Find where the given text appears and provide that cell's center as (X, Y) coordinate. 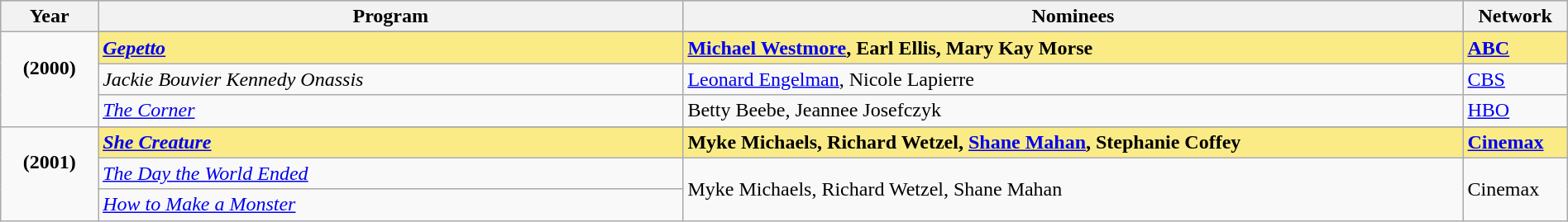
Network (1515, 17)
She Creature (390, 142)
Nominees (1073, 17)
Michael Westmore, Earl Ellis, Mary Kay Morse (1073, 48)
Myke Michaels, Richard Wetzel, Shane Mahan (1073, 189)
(2000) (50, 79)
Myke Michaels, Richard Wetzel, Shane Mahan, Stephanie Coffey (1073, 142)
CBS (1515, 79)
Program (390, 17)
Betty Beebe, Jeannee Josefczyk (1073, 111)
Year (50, 17)
The Day the World Ended (390, 173)
Jackie Bouvier Kennedy Onassis (390, 79)
How to Make a Monster (390, 205)
(2001) (50, 173)
ABC (1515, 48)
HBO (1515, 111)
The Corner (390, 111)
Gepetto (390, 48)
Leonard Engelman, Nicole Lapierre (1073, 79)
